Find where the given text appears and provide that cell's center as (x, y) coordinate. 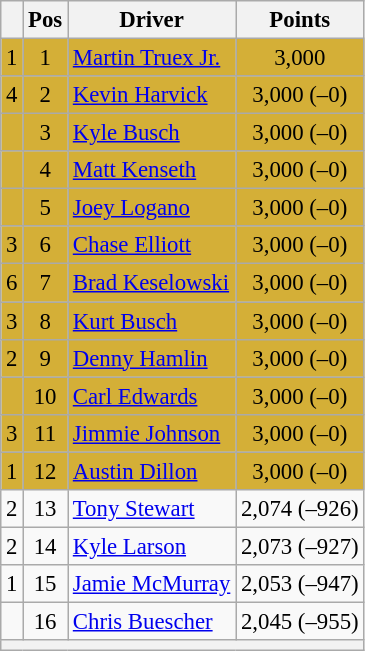
Tony Stewart (152, 509)
8 (46, 321)
5 (46, 208)
10 (46, 396)
Martin Truex Jr. (152, 58)
Jamie McMurray (152, 584)
Kevin Harvick (152, 95)
12 (46, 471)
Kurt Busch (152, 321)
16 (46, 621)
Matt Kenseth (152, 170)
Jimmie Johnson (152, 433)
Chase Elliott (152, 245)
Brad Keselowski (152, 283)
Chris Buescher (152, 621)
14 (46, 546)
2,053 (–947) (300, 584)
2,073 (–927) (300, 546)
7 (46, 283)
9 (46, 358)
Pos (46, 20)
15 (46, 584)
2,045 (–955) (300, 621)
Points (300, 20)
Kyle Larson (152, 546)
Austin Dillon (152, 471)
Carl Edwards (152, 396)
11 (46, 433)
13 (46, 509)
2,074 (–926) (300, 509)
Driver (152, 20)
Denny Hamlin (152, 358)
Joey Logano (152, 208)
Kyle Busch (152, 133)
3,000 (300, 58)
